Capture the cell that displays the provided text and extract its (x, y) central coordinate. 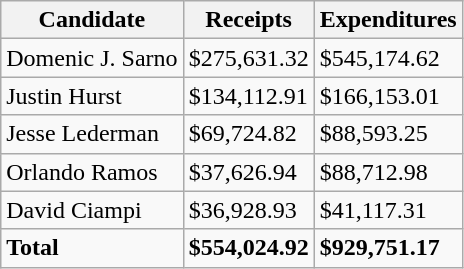
$88,593.25 (388, 134)
$275,631.32 (248, 58)
$929,751.17 (388, 248)
$545,174.62 (388, 58)
Justin Hurst (92, 96)
Jesse Lederman (92, 134)
$36,928.93 (248, 210)
$134,112.91 (248, 96)
$69,724.82 (248, 134)
$166,153.01 (388, 96)
$88,712.98 (388, 172)
Expenditures (388, 20)
Candidate (92, 20)
Domenic J. Sarno (92, 58)
Total (92, 248)
$37,626.94 (248, 172)
David Ciampi (92, 210)
Receipts (248, 20)
Orlando Ramos (92, 172)
$554,024.92 (248, 248)
$41,117.31 (388, 210)
